Provide the (X, Y) coordinate of the cell's center where the given text is located.  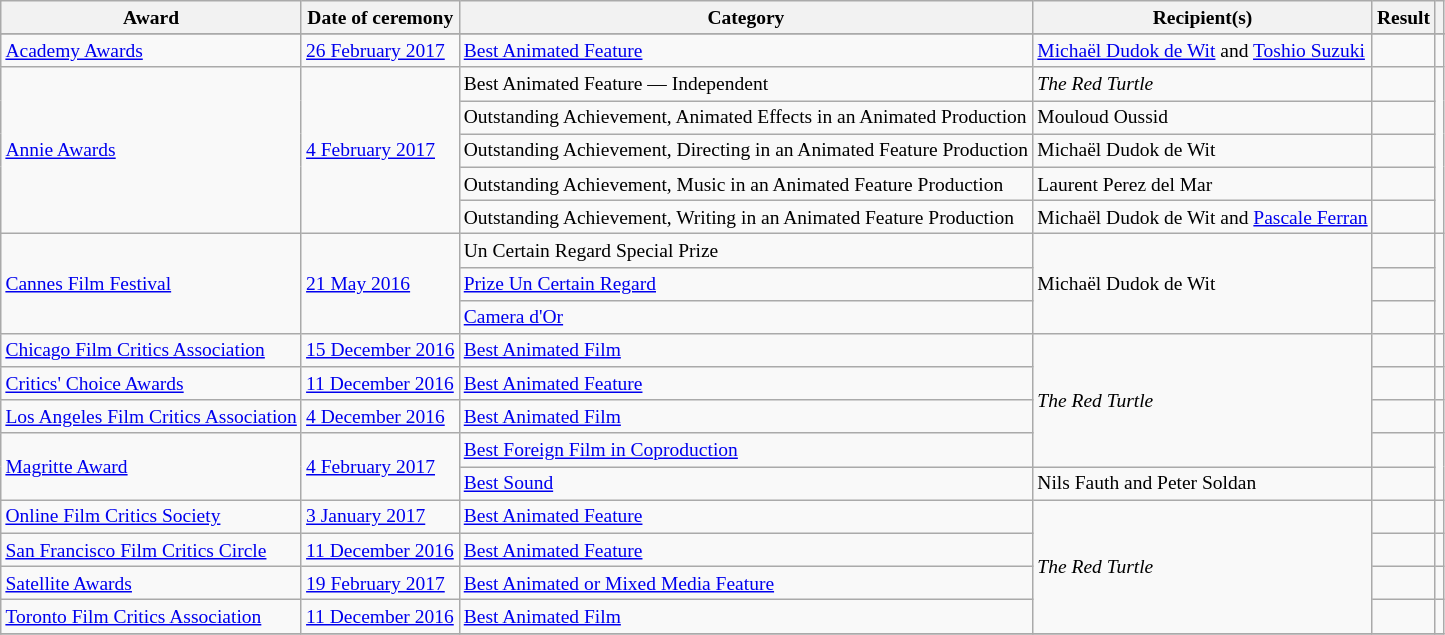
Magritte Award (152, 466)
Online Film Critics Society (152, 516)
Satellite Awards (152, 584)
Award (152, 18)
Date of ceremony (380, 18)
Best Sound (746, 484)
Best Foreign Film in Coproduction (746, 450)
Outstanding Achievement, Directing in an Animated Feature Production (746, 150)
Un Certain Regard Special Prize (746, 250)
Result (1403, 18)
Michaël Dudok de Wit and Toshio Suzuki (1203, 50)
Camera d'Or (746, 316)
21 May 2016 (380, 284)
San Francisco Film Critics Circle (152, 550)
Toronto Film Critics Association (152, 616)
4 December 2016 (380, 416)
Annie Awards (152, 150)
Outstanding Achievement, Animated Effects in an Animated Production (746, 118)
Category (746, 18)
Michaël Dudok de Wit and Pascale Ferran (1203, 216)
Prize Un Certain Regard (746, 284)
Outstanding Achievement, Music in an Animated Feature Production (746, 184)
Academy Awards (152, 50)
Outstanding Achievement, Writing in an Animated Feature Production (746, 216)
Best Animated Feature — Independent (746, 84)
3 January 2017 (380, 516)
Best Animated or Mixed Media Feature (746, 584)
Cannes Film Festival (152, 284)
Los Angeles Film Critics Association (152, 416)
26 February 2017 (380, 50)
Recipient(s) (1203, 18)
Nils Fauth and Peter Soldan (1203, 484)
Mouloud Oussid (1203, 118)
Laurent Perez del Mar (1203, 184)
19 February 2017 (380, 584)
15 December 2016 (380, 350)
Critics' Choice Awards (152, 384)
Chicago Film Critics Association (152, 350)
